Pinpoint the cell where the given text exists, returning its [X, Y] midpoint coordinate. 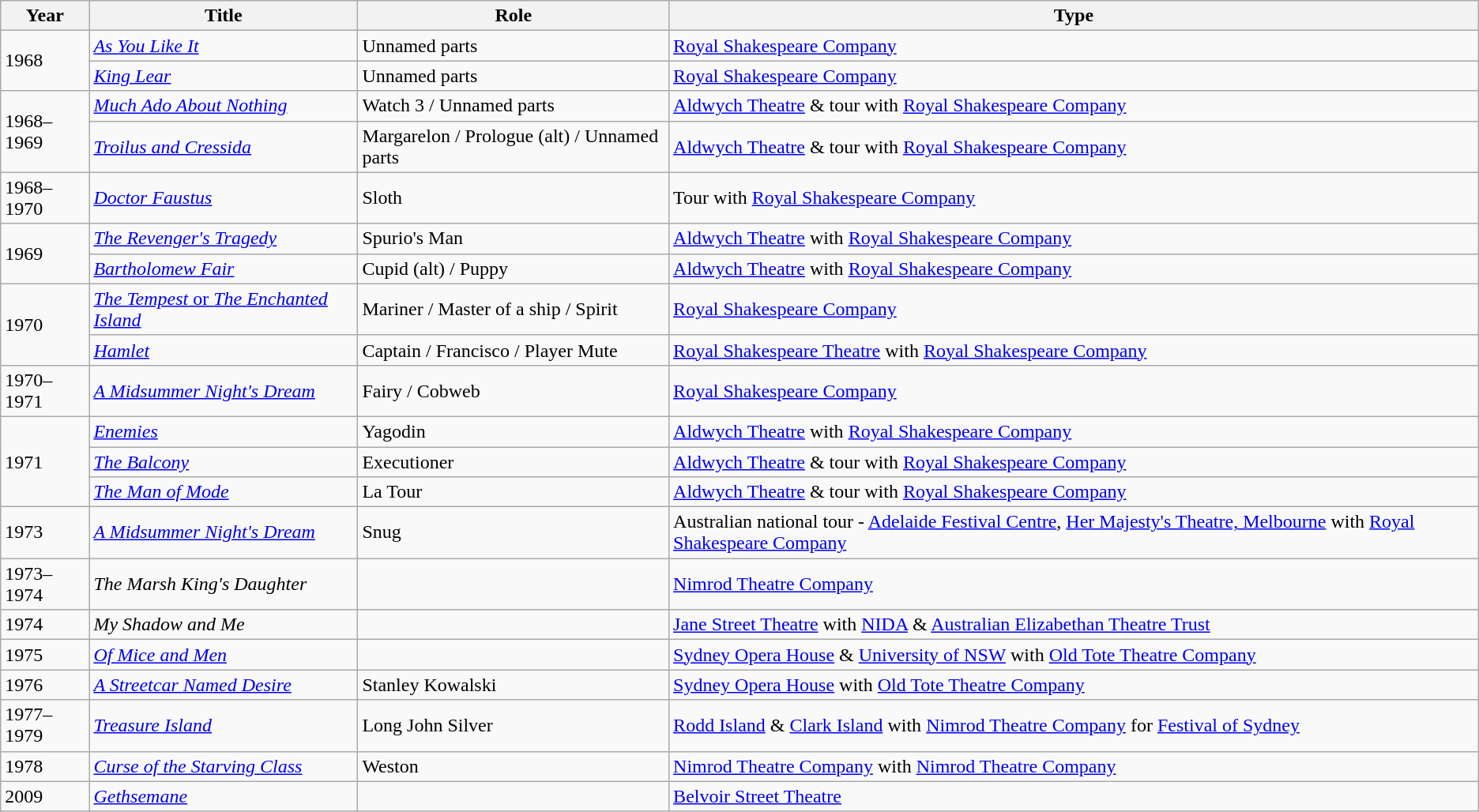
Of Mice and Men [224, 655]
Nimrod Theatre Company with Nimrod Theatre Company [1074, 766]
Role [514, 16]
Australian national tour - Adelaide Festival Centre, Her Majesty's Theatre, Melbourne with Royal Shakespeare Company [1074, 532]
1977–1979 [45, 725]
Mariner / Master of a ship / Spirit [514, 310]
Enemies [224, 431]
Sydney Opera House & University of NSW with Old Tote Theatre Company [1074, 655]
A Streetcar Named Desire [224, 685]
My Shadow and Me [224, 625]
1975 [45, 655]
The Man of Mode [224, 492]
Tour with Royal Shakespeare Company [1074, 197]
Yagodin [514, 431]
Watch 3 / Unnamed parts [514, 106]
Weston [514, 766]
1974 [45, 625]
Cupid (alt) / Puppy [514, 269]
The Tempest or The Enchanted Island [224, 310]
Spurio's Man [514, 239]
Gethsemane [224, 796]
Sydney Opera House with Old Tote Theatre Company [1074, 685]
Type [1074, 16]
1976 [45, 685]
The Balcony [224, 462]
The Revenger's Tragedy [224, 239]
1968–1969 [45, 131]
Doctor Faustus [224, 197]
Much Ado About Nothing [224, 106]
Treasure Island [224, 725]
Year [45, 16]
Hamlet [224, 350]
1973 [45, 532]
Troilus and Cressida [224, 147]
Sloth [514, 197]
Title [224, 16]
2009 [45, 796]
Nimrod Theatre Company [1074, 585]
Jane Street Theatre with NIDA & Australian Elizabethan Theatre Trust [1074, 625]
Captain / Francisco / Player Mute [514, 350]
Fairy / Cobweb [514, 390]
1970 [45, 324]
1970–1971 [45, 390]
1969 [45, 254]
King Lear [224, 76]
Snug [514, 532]
Curse of the Starving Class [224, 766]
1968 [45, 61]
The Marsh King's Daughter [224, 585]
1978 [45, 766]
Executioner [514, 462]
1971 [45, 461]
1973–1974 [45, 585]
As You Like It [224, 46]
Stanley Kowalski [514, 685]
Long John Silver [514, 725]
Rodd Island & Clark Island with Nimrod Theatre Company for Festival of Sydney [1074, 725]
Margarelon / Prologue (alt) / Unnamed parts [514, 147]
Bartholomew Fair [224, 269]
1968–1970 [45, 197]
Belvoir Street Theatre [1074, 796]
La Tour [514, 492]
Royal Shakespeare Theatre with Royal Shakespeare Company [1074, 350]
